Provide the [X, Y] coordinate of the cell's center where the given text is located.  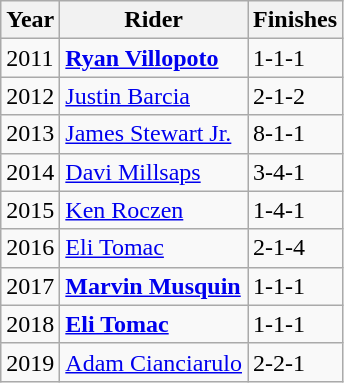
Adam Cianciarulo [154, 362]
1-4-1 [296, 210]
Marvin Musquin [154, 286]
Finishes [296, 20]
2015 [30, 210]
2011 [30, 58]
2012 [30, 96]
2-1-2 [296, 96]
2-1-4 [296, 248]
2016 [30, 248]
8-1-1 [296, 134]
2017 [30, 286]
James Stewart Jr. [154, 134]
Year [30, 20]
Justin Barcia [154, 96]
3-4-1 [296, 172]
Ken Roczen [154, 210]
2014 [30, 172]
2-2-1 [296, 362]
2013 [30, 134]
Davi Millsaps [154, 172]
Ryan Villopoto [154, 58]
Rider [154, 20]
2019 [30, 362]
2018 [30, 324]
